Pinpoint the cell where the given text exists, returning its [x, y] midpoint coordinate. 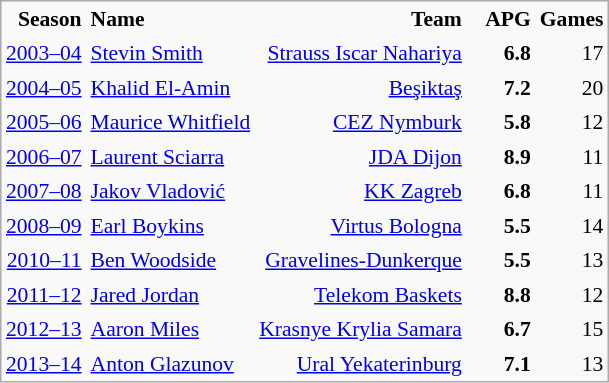
2006–07 [44, 157]
2013–14 [44, 363]
Team [361, 19]
17 [572, 53]
8.9 [500, 157]
Games [572, 19]
Season [44, 19]
2011–12 [44, 295]
Jared Jordan [170, 295]
14 [572, 225]
Jakov Vladović [170, 191]
Earl Boykins [170, 225]
6.7 [500, 329]
2005–06 [44, 122]
Laurent Sciarra [170, 157]
Ben Woodside [170, 260]
KK Zagreb [361, 191]
2004–05 [44, 87]
2003–04 [44, 53]
Beşiktaş [361, 87]
15 [572, 329]
2012–13 [44, 329]
8.8 [500, 295]
7.1 [500, 363]
7.2 [500, 87]
Strauss Iscar Nahariya [361, 53]
APG [500, 19]
JDA Dijon [361, 157]
CEZ Nymburk [361, 122]
Krasnye Krylia Samara [361, 329]
Gravelines-Dunkerque [361, 260]
Name [170, 19]
2008–09 [44, 225]
5.8 [500, 122]
2007–08 [44, 191]
Virtus Bologna [361, 225]
20 [572, 87]
Anton Glazunov [170, 363]
Ural Yekaterinburg [361, 363]
Stevin Smith [170, 53]
Maurice Whitfield [170, 122]
Aaron Miles [170, 329]
Khalid El-Amin [170, 87]
Telekom Baskets [361, 295]
2010–11 [44, 260]
